Find where the given text appears and provide that cell's center as (X, Y) coordinate. 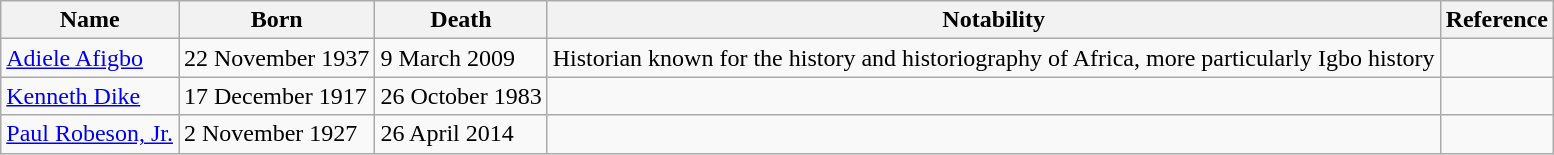
Paul Robeson, Jr. (90, 134)
26 October 1983 (461, 96)
Notability (994, 20)
Kenneth Dike (90, 96)
2 November 1927 (276, 134)
Name (90, 20)
Adiele Afigbo (90, 58)
Historian known for the history and historiography of Africa, more particularly Igbo history (994, 58)
17 December 1917 (276, 96)
22 November 1937 (276, 58)
Death (461, 20)
Born (276, 20)
9 March 2009 (461, 58)
26 April 2014 (461, 134)
Reference (1496, 20)
